Return (X, Y) of the center of cell containing provided text 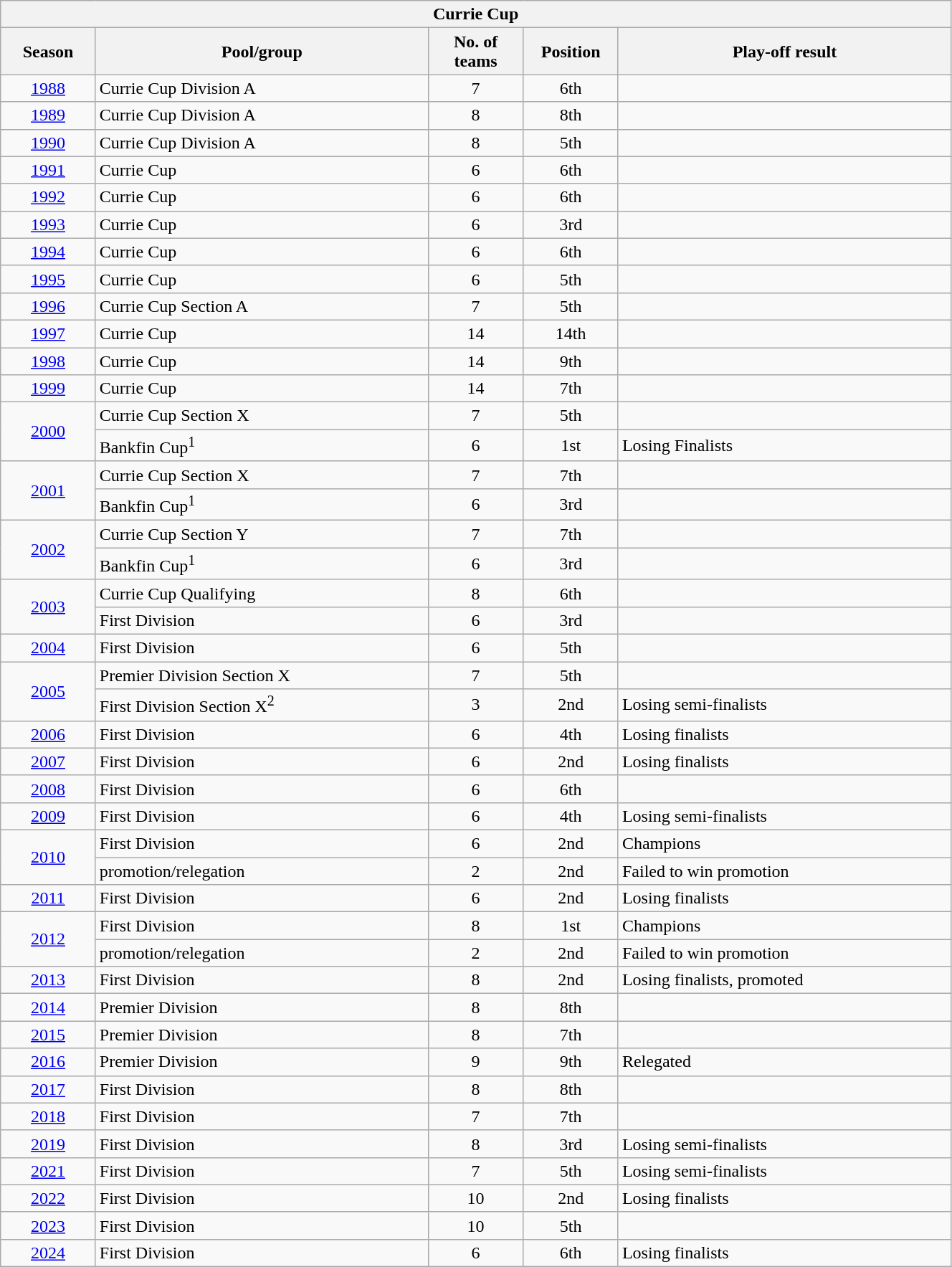
2006 (49, 734)
1995 (49, 279)
2017 (49, 1089)
9 (476, 1062)
2004 (49, 648)
2013 (49, 980)
1996 (49, 306)
1990 (49, 143)
2009 (49, 816)
1997 (49, 333)
2008 (49, 789)
Currie Cup Section Y (262, 534)
Play-off result (784, 52)
2010 (49, 858)
1994 (49, 252)
2022 (49, 1198)
14th (571, 333)
1992 (49, 197)
First Division Section X2 (262, 706)
1999 (49, 389)
2023 (49, 1225)
1988 (49, 88)
1998 (49, 361)
Losing Finalists (784, 446)
2021 (49, 1171)
2000 (49, 432)
Losing finalists, promoted (784, 980)
Relegated (784, 1062)
3 (476, 706)
Currie Cup Qualifying (262, 593)
2024 (49, 1253)
1989 (49, 115)
2014 (49, 1007)
2016 (49, 1062)
2015 (49, 1035)
Currie Cup Section A (262, 306)
2007 (49, 761)
2019 (49, 1144)
Pool/group (262, 52)
Season (49, 52)
No. of teams (476, 52)
2011 (49, 898)
2005 (49, 691)
Premier Division Section X (262, 675)
2002 (49, 551)
2001 (49, 490)
Position (571, 52)
2012 (49, 939)
1993 (49, 224)
2018 (49, 1116)
2003 (49, 607)
1991 (49, 170)
